Determine the [x, y] coordinate at the center of the cell enclosing the given text.  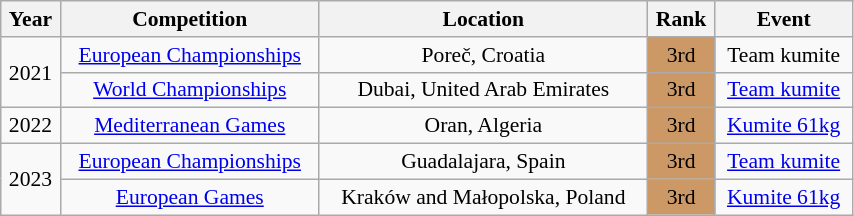
Kraków and Małopolska, Poland [483, 197]
Mediterranean Games [190, 126]
Event [784, 19]
Dubai, United Arab Emirates [483, 90]
European Games [190, 197]
2021 [30, 72]
2022 [30, 126]
Competition [190, 19]
Rank [680, 19]
Year [30, 19]
Guadalajara, Spain [483, 162]
Poreč, Croatia [483, 55]
Oran, Algeria [483, 126]
World Championships [190, 90]
Location [483, 19]
2023 [30, 180]
